Identify which cell holds the provided text, then report its [x, y] central coordinate. 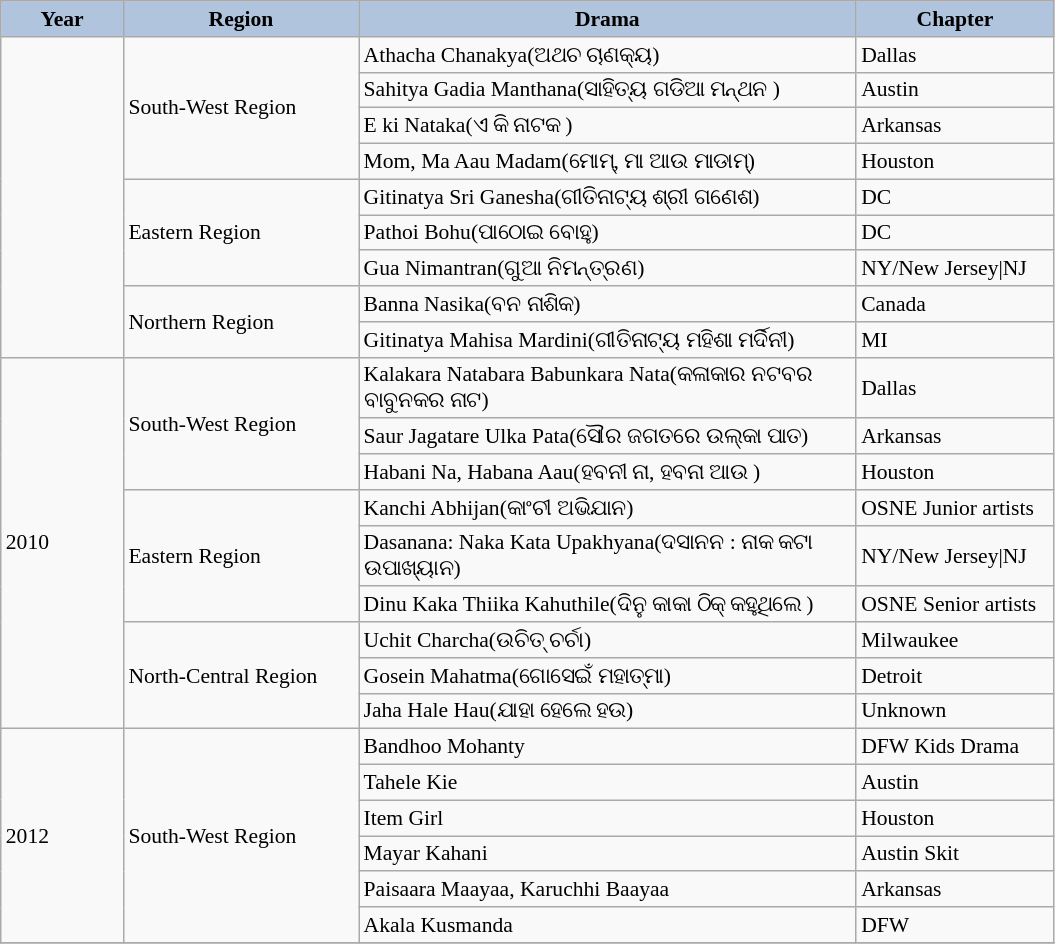
Dinu Kaka Thiika Kahuthile(ଦିନୁ କାକା ଠିକ୍ କହୁଥିଲେ ) [607, 605]
Year [62, 19]
Gitinatya Sri Ganesha(ଗୀତିନାଟ୍ୟ ଶ୍ରୀ ଗଣେଶ) [607, 197]
Canada [955, 304]
OSNE Senior artists [955, 605]
Northern Region [240, 322]
North-Central Region [240, 676]
Chapter [955, 19]
2010 [62, 543]
Saur Jagatare Ulka Pata(ସୌର ଜଗତରେ ଉଲ୍କା ପାତ) [607, 437]
DFW Kids Drama [955, 747]
Kanchi Abhijan(କାଂଚୀ ଅଭିଯାନ) [607, 508]
Austin Skit [955, 854]
Milwaukee [955, 640]
Mom, Ma Aau Madam(ମୋମ୍, ମା ଆଉ ମାଡାମ୍) [607, 162]
Unknown [955, 711]
Gua Nimantran(ଗୁଆ ନିମନ୍ତ୍ରଣ) [607, 269]
Detroit [955, 676]
Region [240, 19]
Pathoi Bohu(ପାଠୋଇ ବୋହୁ) [607, 233]
Uchit Charcha(ଉଚିତ୍ ଚର୍ଚା) [607, 640]
Athacha Chanakya(ଅଥଚ ଚାଣକ୍ୟ) [607, 55]
Mayar Kahani [607, 854]
Dasanana: Naka Kata Upakhyana(ଦସାନନ : ନାକ କଟା ଉପାଖ୍ୟାନ) [607, 556]
E ki Nataka(ଏ କି ନାଟକ ) [607, 126]
Sahitya Gadia Manthana(ସାହିତ୍ୟ ଗଡିଆ ମନ୍ଥନ ) [607, 90]
2012 [62, 836]
Bandhoo Mohanty [607, 747]
OSNE Junior artists [955, 508]
DFW [955, 925]
Akala Kusmanda [607, 925]
Tahele Kie [607, 783]
Kalakara Natabara Babunkara Nata(କଳାକାର ନଟବର ବାବୁନକର ନାଟ) [607, 388]
Item Girl [607, 818]
MI [955, 340]
Gosein Mahatma(ଗୋସେଇଁ ମହାତ୍ମା) [607, 676]
Drama [607, 19]
Banna Nasika(ବନ ନାଶିକ) [607, 304]
Habani Na, Habana Aau(ହବନୀ ନା, ହବନା ଆଉ ) [607, 472]
Jaha Hale Hau(ଯାହା ହେଲେ ହଉ) [607, 711]
Gitinatya Mahisa Mardini(ଗୀତିନାଟ୍ୟ ମହିଶା ମର୍ଦିନୀ) [607, 340]
Paisaara Maayaa, Karuchhi Baayaa [607, 890]
